Pinpoint the cell where the given text exists, returning its [x, y] midpoint coordinate. 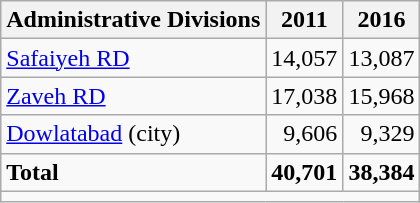
17,038 [304, 96]
40,701 [304, 172]
Dowlatabad (city) [134, 134]
Total [134, 172]
9,329 [382, 134]
Safaiyeh RD [134, 58]
Administrative Divisions [134, 20]
2011 [304, 20]
38,384 [382, 172]
15,968 [382, 96]
2016 [382, 20]
9,606 [304, 134]
Zaveh RD [134, 96]
13,087 [382, 58]
14,057 [304, 58]
